Detect which cell encompasses the target text, then output its [x, y] center coordinate. 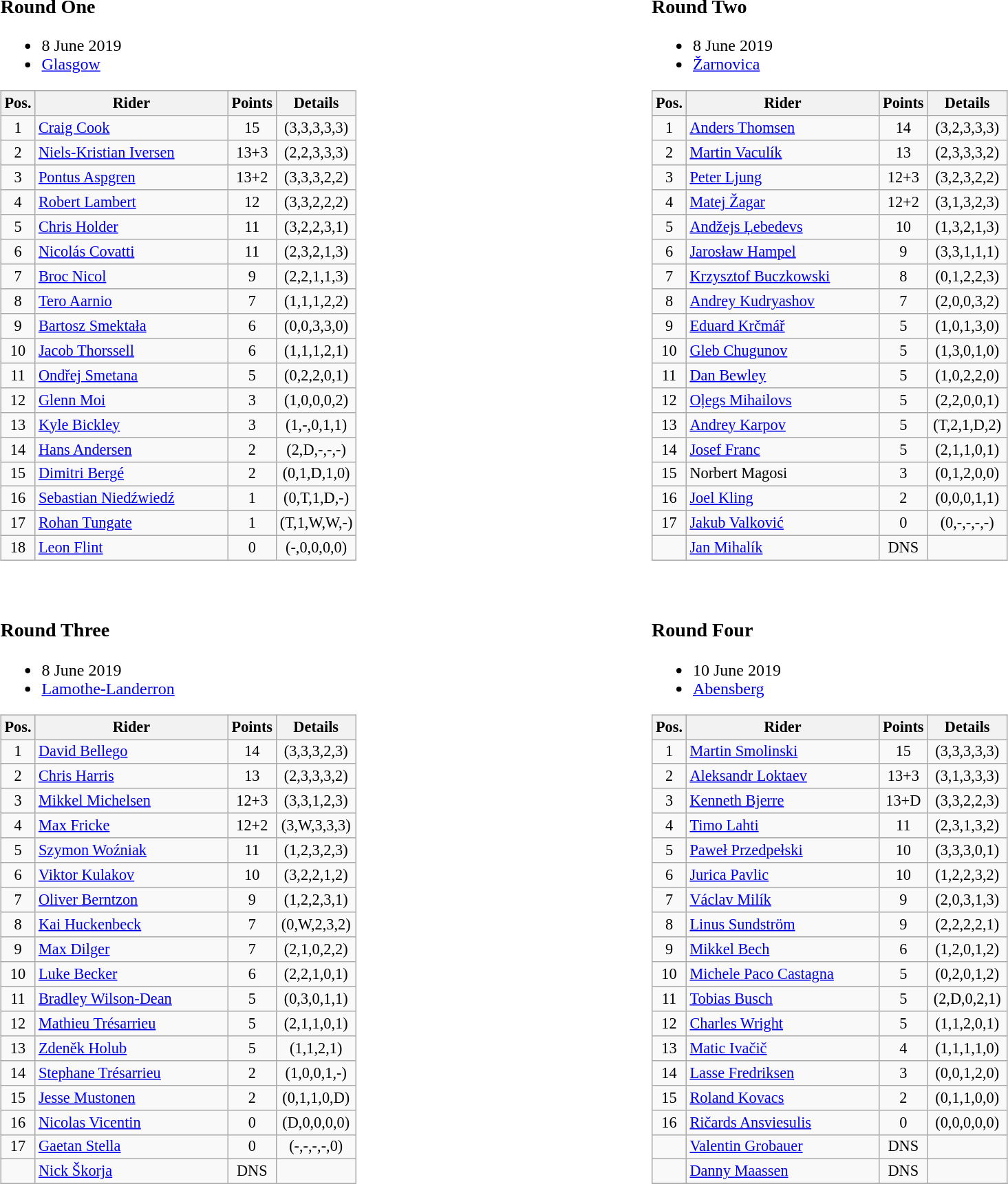
Martin Vaculík [782, 153]
(3,2,2,3,1) [317, 227]
(0,3,0,1,1) [317, 999]
Václav Milík [782, 900]
Jan Mihalík [782, 548]
(2,3,1,3,2) [967, 826]
(3,1,3,3,3) [967, 776]
(2,D,-,-,-) [317, 449]
(1,1,1,1,0) [967, 1048]
Norbert Magosi [782, 474]
Lasse Fredriksen [782, 1073]
(0,0,0,1,1) [967, 499]
(1,1,2,1) [317, 1048]
Nicolás Covatti [131, 252]
(0,W,2,3,2) [317, 925]
Joel Kling [782, 499]
Jurica Pavlic [782, 875]
(0,0,3,3,0) [317, 326]
Andrey Karpov [782, 424]
Tobias Busch [782, 999]
(2,D,0,2,1) [967, 999]
Aleksandr Loktaev [782, 776]
(3,3,3,2,3) [317, 751]
Max Fricke [131, 826]
(1,2,0,1,2) [967, 949]
(0,1,1,0,0) [967, 1097]
Viktor Kulakov [131, 875]
Matic Ivačič [782, 1048]
Michele Paco Castagna [782, 974]
Hans Andersen [131, 449]
(0,2,0,1,2) [967, 974]
(-,-,-,-,0) [317, 1147]
(3,3,3,0,1) [967, 850]
(2,2,1,0,1) [317, 974]
Andžejs Ļebedevs [782, 227]
Kyle Bickley [131, 424]
Oļegs Mihailovs [782, 400]
(2,2,1,1,3) [317, 277]
(0,1,D,1,0) [317, 474]
Ondřej Smetana [131, 375]
Danny Maassen [782, 1172]
Dan Bewley [782, 375]
(1,1,1,2,1) [317, 350]
Broc Nicol [131, 277]
(1,-,0,1,1) [317, 424]
Mikkel Bech [782, 949]
Nicolas Vicentin [131, 1122]
(1,2,2,3,2) [967, 875]
(D,0,0,0,0) [317, 1122]
(0,0,1,2,0) [967, 1073]
Gaetan Stella [131, 1147]
(1,3,2,1,3) [967, 227]
(2,1,0,2,2) [317, 949]
Andrey Kudryashov [782, 301]
Bradley Wilson-Dean [131, 999]
(3,3,1,2,3) [317, 801]
Oliver Berntzon [131, 900]
(2,0,0,3,2) [967, 301]
Robert Lambert [131, 202]
(0,0,0,0,0) [967, 1122]
Zdeněk Holub [131, 1048]
Roland Kovacs [782, 1097]
Tero Aarnio [131, 301]
(0,1,2,0,0) [967, 474]
Eduard Krčmář [782, 326]
Chris Holder [131, 227]
Anders Thomsen [782, 128]
(3,2,3,2,2) [967, 177]
Gleb Chugunov [782, 350]
(1,2,3,2,3) [317, 850]
(0,-,-,-,-) [967, 524]
(3,3,1,1,1) [967, 252]
(0,1,2,2,3) [967, 277]
Stephane Trésarrieu [131, 1073]
Bartosz Smektała [131, 326]
Mikkel Michelsen [131, 801]
(-,0,0,0,0) [317, 548]
13+2 [252, 177]
(1,0,0,1,-) [317, 1073]
Kai Huckenbeck [131, 925]
18 [18, 548]
(1,0,0,0,2) [317, 400]
Luke Becker [131, 974]
(2,0,3,1,3) [967, 900]
Nick Škorja [131, 1172]
Mathieu Trésarrieu [131, 1023]
(2,2,3,3,3) [317, 153]
Ričards Ansviesulis [782, 1122]
Matej Žagar [782, 202]
Peter Ljung [782, 177]
Paweł Przedpełski [782, 850]
Linus Sundström [782, 925]
Szymon Woźniak [131, 850]
(2,3,2,1,3) [317, 252]
Martin Smolinski [782, 751]
Jacob Thorssell [131, 350]
Pontus Aspgren [131, 177]
David Bellego [131, 751]
(T,1,W,W,-) [317, 524]
(1,3,0,1,0) [967, 350]
(3,3,2,2,3) [967, 801]
Dimitri Bergé [131, 474]
Valentin Grobauer [782, 1147]
Glenn Moi [131, 400]
(3,3,2,2,2) [317, 202]
Max Dilger [131, 949]
(1,1,1,2,2) [317, 301]
13+D [903, 801]
(3,2,3,3,3) [967, 128]
Timo Lahti [782, 826]
(3,3,3,2,2) [317, 177]
Leon Flint [131, 548]
Josef Franc [782, 449]
(3,1,3,2,3) [967, 202]
(2,2,0,0,1) [967, 400]
(1,1,2,0,1) [967, 1023]
(1,0,1,3,0) [967, 326]
Rohan Tungate [131, 524]
(1,2,2,3,1) [317, 900]
Niels-Kristian Iversen [131, 153]
(0,2,2,0,1) [317, 375]
Charles Wright [782, 1023]
(T,2,1,D,2) [967, 424]
Krzysztof Buczkowski [782, 277]
Sebastian Niedźwiedź [131, 499]
Kenneth Bjerre [782, 801]
(3,W,3,3,3) [317, 826]
Jesse Mustonen [131, 1097]
Craig Cook [131, 128]
(2,2,2,2,1) [967, 925]
(0,1,1,0,D) [317, 1097]
(3,2,2,1,2) [317, 875]
(0,T,1,D,-) [317, 499]
Jakub Valković [782, 524]
Chris Harris [131, 776]
(1,0,2,2,0) [967, 375]
Jarosław Hampel [782, 252]
